For the text-containing cell, return its midpoint in (X, Y) coordinate format. 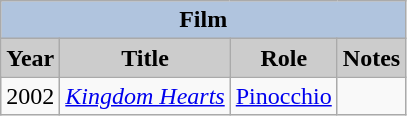
Role (284, 58)
Year (30, 58)
Title (145, 58)
Notes (371, 58)
Pinocchio (284, 96)
Film (204, 20)
2002 (30, 96)
Kingdom Hearts (145, 96)
